Output the [x, y] coordinate of the center of the cell containing the given text.  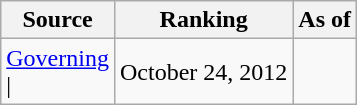
Ranking [203, 20]
Source [58, 20]
Governing| [58, 72]
October 24, 2012 [203, 72]
As of [325, 20]
